Provide the [x, y] coordinate of the cell's center where the given text is located.  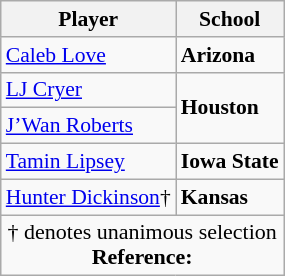
Tamin Lipsey [88, 162]
Iowa State [230, 162]
† denotes unanimous selectionReference: [142, 246]
Houston [230, 108]
Player [88, 19]
Caleb Love [88, 55]
Arizona [230, 55]
School [230, 19]
Kansas [230, 197]
J’Wan Roberts [88, 126]
Hunter Dickinson† [88, 197]
LJ Cryer [88, 90]
